Provide the [x, y] coordinate of the cell's center where the given text is located.  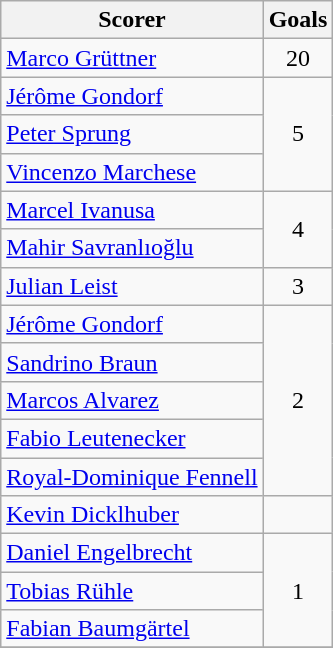
Scorer [132, 20]
Marco Grüttner [132, 58]
Marcos Alvarez [132, 400]
Fabio Leutenecker [132, 438]
Kevin Dicklhuber [132, 515]
4 [298, 229]
Goals [298, 20]
Peter Sprung [132, 134]
Sandrino Braun [132, 362]
3 [298, 286]
Fabian Baumgärtel [132, 629]
Marcel Ivanusa [132, 210]
Vincenzo Marchese [132, 172]
20 [298, 58]
2 [298, 400]
Mahir Savranlıoğlu [132, 248]
1 [298, 591]
Julian Leist [132, 286]
Daniel Engelbrecht [132, 553]
5 [298, 134]
Tobias Rühle [132, 591]
Royal-Dominique Fennell [132, 477]
